Return the (x, y) coordinate for the center point of the cell that contains the specified text.  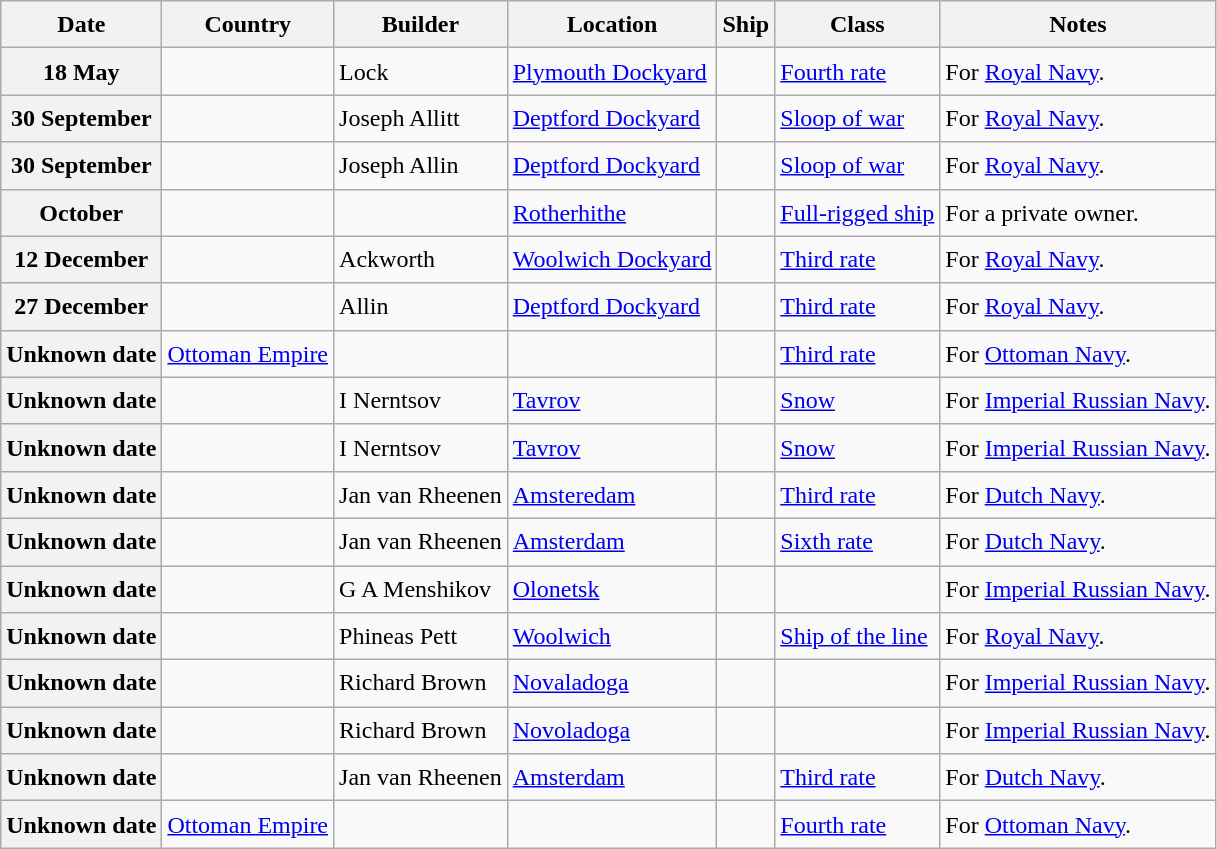
Sixth rate (858, 542)
Joseph Allitt (421, 118)
Novaladoga (612, 684)
Phineas Pett (421, 636)
Amsteredam (612, 494)
Builder (421, 24)
Joseph Allin (421, 166)
Novoladoga (612, 730)
18 May (82, 72)
Full-rigged ship (858, 212)
Location (612, 24)
Lock (421, 72)
G A Menshikov (421, 590)
12 December (82, 260)
Country (248, 24)
Woolwich Dockyard (612, 260)
Ackworth (421, 260)
Rotherhithe (612, 212)
Allin (421, 306)
For a private owner. (1078, 212)
Date (82, 24)
Woolwich (612, 636)
Plymouth Dockyard (612, 72)
Notes (1078, 24)
Ship of the line (858, 636)
Olonetsk (612, 590)
Class (858, 24)
27 December (82, 306)
October (82, 212)
Ship (746, 24)
